Determine the (x, y) coordinate at the center of the cell enclosing the given text.  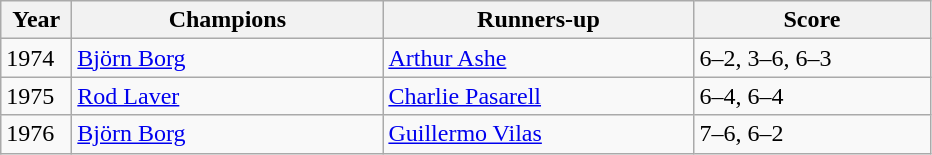
Charlie Pasarell (538, 96)
6–2, 3–6, 6–3 (812, 58)
Score (812, 20)
Runners-up (538, 20)
Year (36, 20)
Rod Laver (228, 96)
7–6, 6–2 (812, 134)
Arthur Ashe (538, 58)
Guillermo Vilas (538, 134)
1976 (36, 134)
6–4, 6–4 (812, 96)
1974 (36, 58)
1975 (36, 96)
Champions (228, 20)
